Return [X, Y] of the center of cell containing provided text 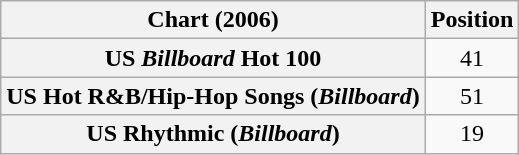
Position [472, 20]
US Rhythmic (Billboard) [213, 134]
51 [472, 96]
US Billboard Hot 100 [213, 58]
Chart (2006) [213, 20]
19 [472, 134]
41 [472, 58]
US Hot R&B/Hip-Hop Songs (Billboard) [213, 96]
